Return the (x, y) coordinate for the center point of the cell that contains the specified text.  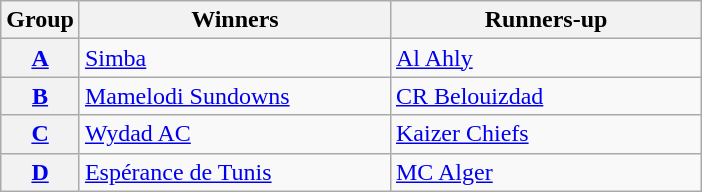
CR Belouizdad (546, 96)
Winners (234, 20)
Mamelodi Sundowns (234, 96)
Kaizer Chiefs (546, 134)
Runners-up (546, 20)
B (40, 96)
Simba (234, 58)
A (40, 58)
C (40, 134)
Al Ahly (546, 58)
Wydad AC (234, 134)
Group (40, 20)
MC Alger (546, 172)
D (40, 172)
Espérance de Tunis (234, 172)
